Detect which cell encompasses the target text, then output its [X, Y] center coordinate. 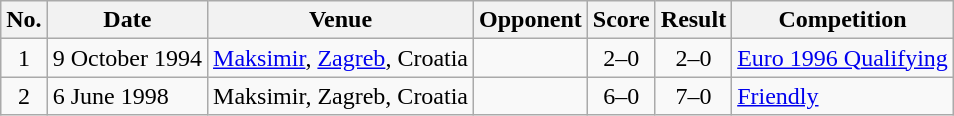
Result [693, 20]
6 June 1998 [127, 96]
7–0 [693, 96]
1 [24, 58]
Opponent [531, 20]
Venue [341, 20]
Euro 1996 Qualifying [843, 58]
6–0 [621, 96]
Competition [843, 20]
Score [621, 20]
Date [127, 20]
Friendly [843, 96]
2 [24, 96]
9 October 1994 [127, 58]
No. [24, 20]
